Output the [x, y] coordinate of the center of the cell containing the given text.  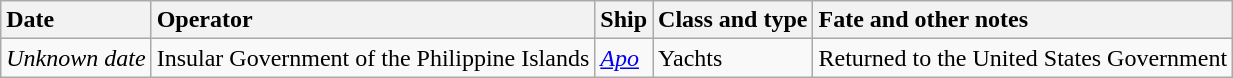
Fate and other notes [1023, 20]
Date [76, 20]
Unknown date [76, 58]
Operator [373, 20]
Yachts [733, 58]
Ship [624, 20]
Class and type [733, 20]
Returned to the United States Government [1023, 58]
Insular Government of the Philippine Islands [373, 58]
Apo [624, 58]
